Find where the given text appears and provide that cell's center as [x, y] coordinate. 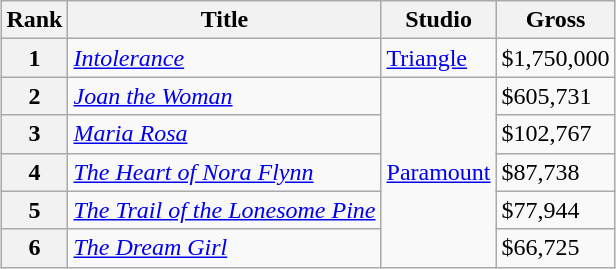
2 [34, 96]
6 [34, 248]
The Heart of Nora Flynn [224, 172]
4 [34, 172]
Gross [556, 20]
5 [34, 210]
The Trail of the Lonesome Pine [224, 210]
$1,750,000 [556, 58]
1 [34, 58]
Title [224, 20]
Maria Rosa [224, 134]
$102,767 [556, 134]
$87,738 [556, 172]
$66,725 [556, 248]
$605,731 [556, 96]
Rank [34, 20]
3 [34, 134]
Paramount [438, 172]
Joan the Woman [224, 96]
The Dream Girl [224, 248]
$77,944 [556, 210]
Triangle [438, 58]
Intolerance [224, 58]
Studio [438, 20]
